Return [X, Y] of the center of cell containing provided text 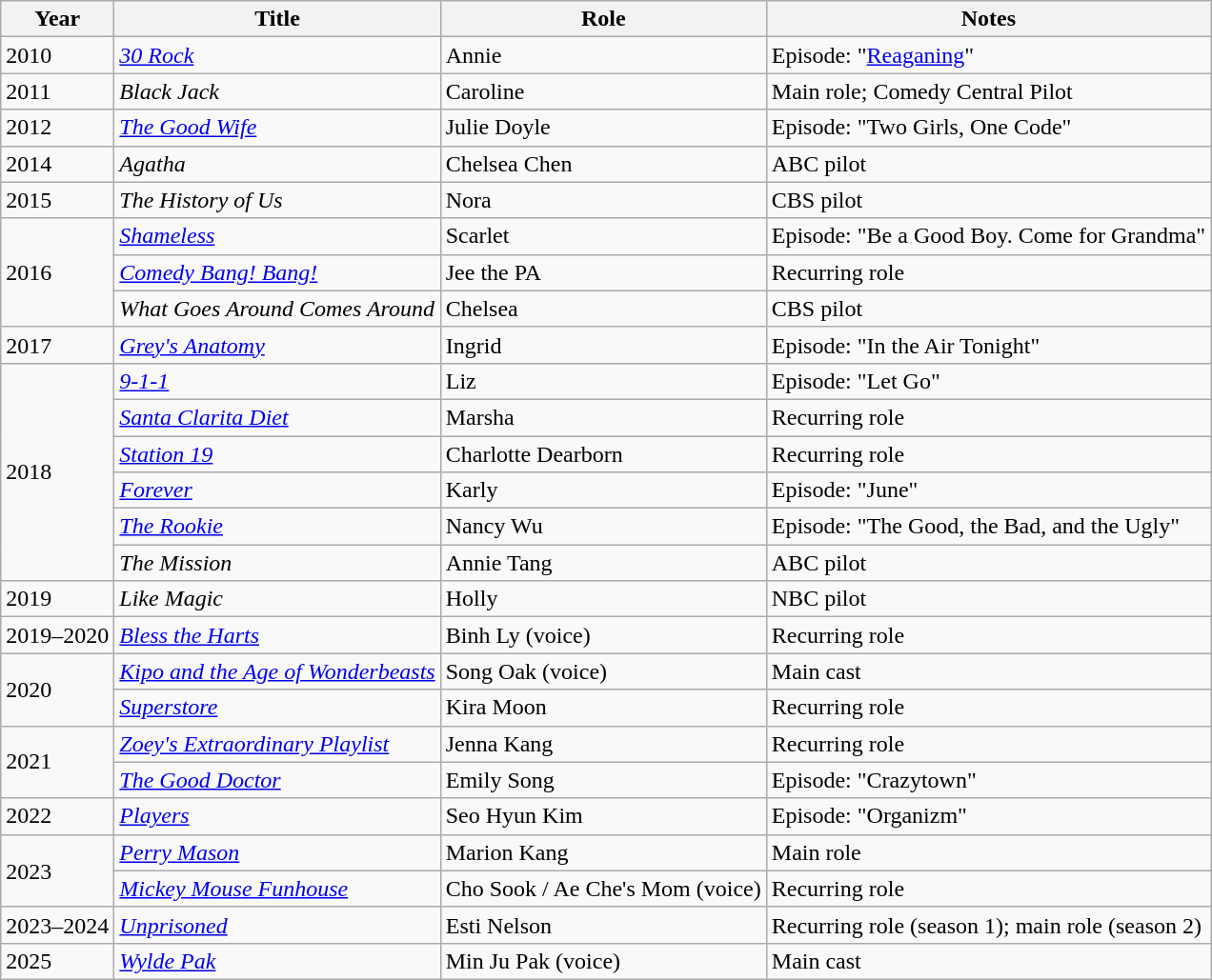
2019 [57, 599]
Episode: "Organizm" [988, 816]
2022 [57, 816]
2012 [57, 128]
Santa Clarita Diet [277, 417]
2017 [57, 345]
Agatha [277, 164]
Shameless [277, 236]
Karly [603, 490]
Emily Song [603, 780]
Annie [603, 55]
Year [57, 19]
2011 [57, 91]
Annie Tang [603, 563]
Song Oak (voice) [603, 671]
Forever [277, 490]
2015 [57, 200]
Chelsea [603, 309]
Main role; Comedy Central Pilot [988, 91]
Comedy Bang! Bang! [277, 272]
Kipo and the Age of Wonderbeasts [277, 671]
Cho Sook / Ae Che's Mom (voice) [603, 889]
Seo Hyun Kim [603, 816]
Julie Doyle [603, 128]
Holly [603, 599]
Role [603, 19]
Wylde Pak [277, 961]
2023 [57, 870]
Mickey Mouse Funhouse [277, 889]
Esti Nelson [603, 925]
Jee the PA [603, 272]
Chelsea Chen [603, 164]
Marion Kang [603, 852]
Like Magic [277, 599]
Kira Moon [603, 708]
Charlotte Dearborn [603, 454]
The Mission [277, 563]
2021 [57, 762]
Scarlet [603, 236]
Liz [603, 381]
Black Jack [277, 91]
Zoey's Extraordinary Playlist [277, 744]
Unprisoned [277, 925]
Caroline [603, 91]
2018 [57, 471]
Episode: "Two Girls, One Code" [988, 128]
Perry Mason [277, 852]
2020 [57, 690]
2014 [57, 164]
9-1-1 [277, 381]
2016 [57, 272]
Nora [603, 200]
Grey's Anatomy [277, 345]
Nancy Wu [603, 527]
Episode: "Let Go" [988, 381]
Title [277, 19]
30 Rock [277, 55]
Episode: "Be a Good Boy. Come for Grandma" [988, 236]
Notes [988, 19]
Superstore [277, 708]
Episode: "June" [988, 490]
The Rookie [277, 527]
Episode: "Crazytown" [988, 780]
NBC pilot [988, 599]
2010 [57, 55]
2025 [57, 961]
The Good Doctor [277, 780]
What Goes Around Comes Around [277, 309]
Marsha [603, 417]
The History of Us [277, 200]
Station 19 [277, 454]
The Good Wife [277, 128]
Episode: "In the Air Tonight" [988, 345]
Main role [988, 852]
Binh Ly (voice) [603, 635]
2019–2020 [57, 635]
Players [277, 816]
Episode: "The Good, the Bad, and the Ugly" [988, 527]
Min Ju Pak (voice) [603, 961]
Recurring role (season 1); main role (season 2) [988, 925]
Jenna Kang [603, 744]
Ingrid [603, 345]
Bless the Harts [277, 635]
Episode: "Reaganing" [988, 55]
2023–2024 [57, 925]
